For the text-containing cell, return its midpoint in [X, Y] coordinate format. 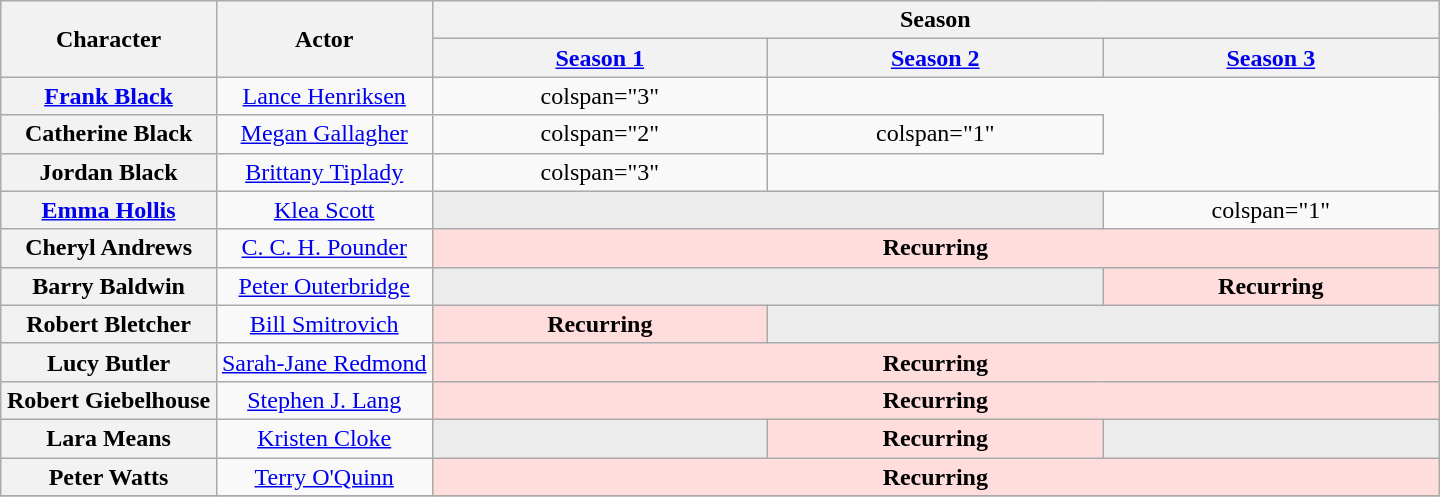
Robert Bletcher [109, 324]
Peter Watts [109, 477]
Season 3 [1271, 58]
Barry Baldwin [109, 286]
Kristen Cloke [324, 438]
Bill Smitrovich [324, 324]
Emma Hollis [109, 210]
Lara Means [109, 438]
Robert Giebelhouse [109, 400]
Terry O'Quinn [324, 477]
colspan="2" [600, 134]
Stephen J. Lang [324, 400]
Peter Outerbridge [324, 286]
Brittany Tiplady [324, 172]
Sarah-Jane Redmond [324, 362]
Season [935, 20]
Catherine Black [109, 134]
Lucy Butler [109, 362]
Frank Black [109, 96]
Lance Henriksen [324, 96]
C. C. H. Pounder [324, 248]
Season 2 [936, 58]
Jordan Black [109, 172]
Cheryl Andrews [109, 248]
Character [109, 39]
Klea Scott [324, 210]
Season 1 [600, 58]
Megan Gallagher [324, 134]
Actor [324, 39]
